Determine the [X, Y] coordinate at the center of the cell enclosing the given text.  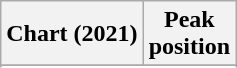
Peakposition [189, 34]
Chart (2021) [72, 34]
